Capture the cell that displays the provided text and extract its [x, y] central coordinate. 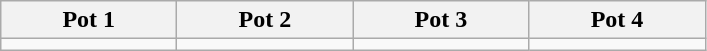
Pot 4 [617, 20]
Pot 3 [441, 20]
Pot 2 [265, 20]
Pot 1 [89, 20]
